Identify which cell holds the provided text, then report its [X, Y] central coordinate. 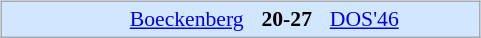
Boeckenberg [172, 19]
DOS'46 [402, 19]
20-27 [286, 19]
